Pinpoint the cell where the given text exists, returning its (X, Y) midpoint coordinate. 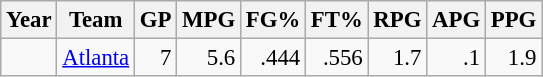
GP (156, 20)
5.6 (209, 58)
.444 (274, 58)
.1 (456, 58)
1.7 (398, 58)
APG (456, 20)
Team (96, 20)
FT% (338, 20)
Year (29, 20)
7 (156, 58)
Atlanta (96, 58)
FG% (274, 20)
1.9 (513, 58)
RPG (398, 20)
.556 (338, 58)
PPG (513, 20)
MPG (209, 20)
